Locate the cell with the specified text and output its (X, Y) center coordinate. 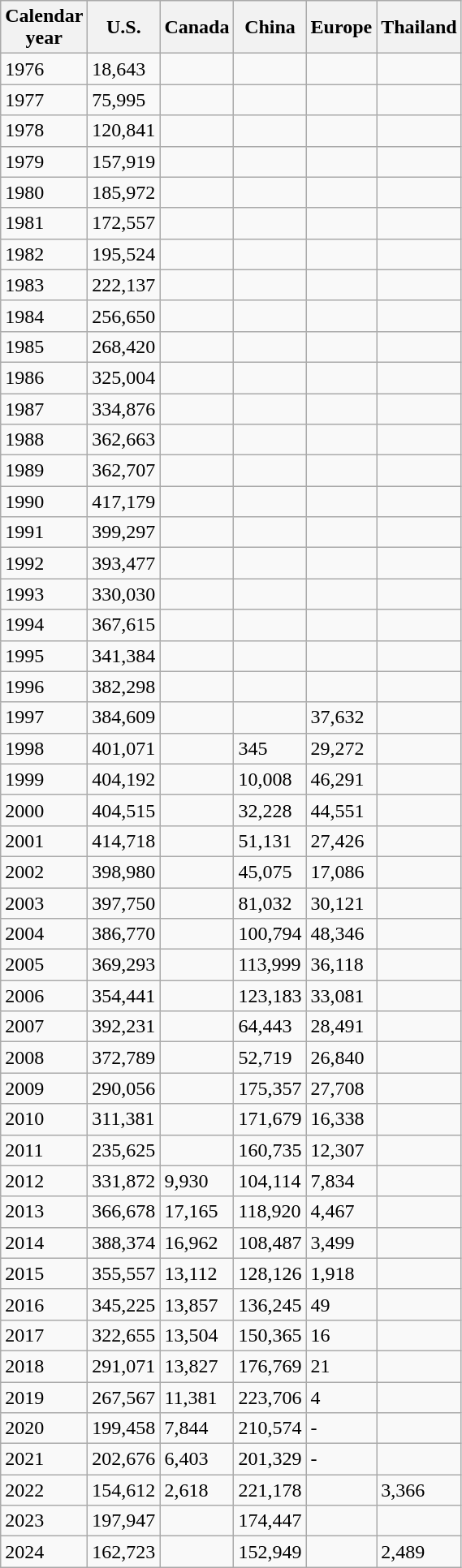
202,676 (123, 1459)
52,719 (270, 1058)
157,919 (123, 162)
30,121 (341, 903)
366,678 (123, 1212)
2021 (44, 1459)
3,366 (419, 1490)
9,930 (196, 1181)
2018 (44, 1366)
290,056 (123, 1088)
75,995 (123, 100)
417,179 (123, 502)
Thailand (419, 28)
1995 (44, 656)
10,008 (270, 779)
172,557 (123, 223)
388,374 (123, 1243)
174,447 (270, 1521)
1981 (44, 223)
1985 (44, 347)
1994 (44, 625)
345 (270, 748)
345,225 (123, 1304)
393,477 (123, 563)
2022 (44, 1490)
362,663 (123, 440)
49 (341, 1304)
44,551 (341, 810)
2014 (44, 1243)
1992 (44, 563)
2011 (44, 1150)
11,381 (196, 1397)
2012 (44, 1181)
2000 (44, 810)
362,707 (123, 471)
2015 (44, 1273)
17,086 (341, 872)
13,857 (196, 1304)
13,827 (196, 1366)
154,612 (123, 1490)
13,112 (196, 1273)
152,949 (270, 1552)
185,972 (123, 192)
128,126 (270, 1273)
1979 (44, 162)
311,381 (123, 1119)
Europe (341, 28)
136,245 (270, 1304)
China (270, 28)
2,618 (196, 1490)
197,947 (123, 1521)
16 (341, 1335)
256,650 (123, 316)
1977 (44, 100)
175,357 (270, 1088)
33,081 (341, 996)
Calendaryear (44, 28)
27,708 (341, 1088)
18,643 (123, 69)
1982 (44, 254)
330,030 (123, 594)
384,609 (123, 717)
4 (341, 1397)
51,131 (270, 841)
104,114 (270, 1181)
1999 (44, 779)
6,403 (196, 1459)
37,632 (341, 717)
2002 (44, 872)
334,876 (123, 408)
64,443 (270, 1027)
369,293 (123, 965)
48,346 (341, 934)
223,706 (270, 1397)
12,307 (341, 1150)
2019 (44, 1397)
2016 (44, 1304)
2006 (44, 996)
1980 (44, 192)
2017 (44, 1335)
355,557 (123, 1273)
397,750 (123, 903)
195,524 (123, 254)
404,515 (123, 810)
2008 (44, 1058)
1976 (44, 69)
1990 (44, 502)
1,918 (341, 1273)
1988 (44, 440)
367,615 (123, 625)
2007 (44, 1027)
268,420 (123, 347)
28,491 (341, 1027)
16,962 (196, 1243)
322,655 (123, 1335)
382,298 (123, 687)
U.S. (123, 28)
1978 (44, 131)
222,137 (123, 285)
398,980 (123, 872)
291,071 (123, 1366)
267,567 (123, 1397)
399,297 (123, 532)
1997 (44, 717)
21 (341, 1366)
201,329 (270, 1459)
113,999 (270, 965)
108,487 (270, 1243)
26,840 (341, 1058)
1983 (44, 285)
325,004 (123, 377)
46,291 (341, 779)
171,679 (270, 1119)
2020 (44, 1428)
2023 (44, 1521)
1986 (44, 377)
2010 (44, 1119)
2004 (44, 934)
1987 (44, 408)
1993 (44, 594)
392,231 (123, 1027)
404,192 (123, 779)
29,272 (341, 748)
2009 (44, 1088)
160,735 (270, 1150)
2001 (44, 841)
341,384 (123, 656)
1984 (44, 316)
210,574 (270, 1428)
27,426 (341, 841)
372,789 (123, 1058)
199,458 (123, 1428)
36,118 (341, 965)
2003 (44, 903)
331,872 (123, 1181)
45,075 (270, 872)
2005 (44, 965)
7,844 (196, 1428)
16,338 (341, 1119)
162,723 (123, 1552)
120,841 (123, 131)
221,178 (270, 1490)
3,499 (341, 1243)
4,467 (341, 1212)
13,504 (196, 1335)
Canada (196, 28)
118,920 (270, 1212)
1996 (44, 687)
235,625 (123, 1150)
2024 (44, 1552)
7,834 (341, 1181)
2,489 (419, 1552)
401,071 (123, 748)
81,032 (270, 903)
354,441 (123, 996)
100,794 (270, 934)
1998 (44, 748)
2013 (44, 1212)
414,718 (123, 841)
1991 (44, 532)
1989 (44, 471)
32,228 (270, 810)
123,183 (270, 996)
176,769 (270, 1366)
17,165 (196, 1212)
386,770 (123, 934)
150,365 (270, 1335)
